Capture the cell that displays the provided text and extract its (x, y) central coordinate. 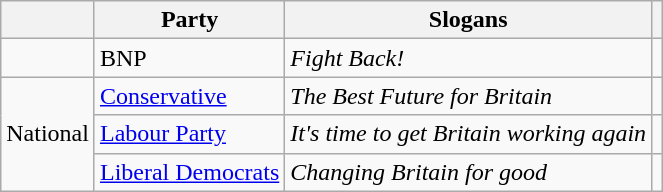
Labour Party (189, 134)
Slogans (468, 20)
Party (189, 20)
The Best Future for Britain (468, 96)
Conservative (189, 96)
Changing Britain for good (468, 172)
Liberal Democrats (189, 172)
Fight Back! (468, 58)
It's time to get Britain working again (468, 134)
National (48, 134)
BNP (189, 58)
